For the text-containing cell, return its midpoint in [x, y] coordinate format. 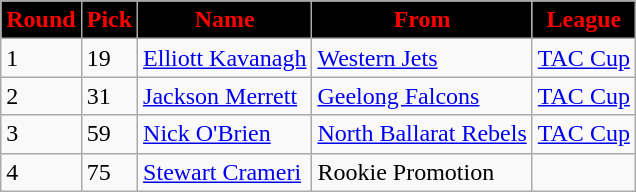
Jackson Merrett [225, 96]
Elliott Kavanagh [225, 58]
Pick [109, 20]
3 [41, 134]
Rookie Promotion [422, 172]
Western Jets [422, 58]
2 [41, 96]
1 [41, 58]
Round [41, 20]
League [584, 20]
59 [109, 134]
Stewart Crameri [225, 172]
North Ballarat Rebels [422, 134]
Name [225, 20]
75 [109, 172]
31 [109, 96]
From [422, 20]
Nick O'Brien [225, 134]
4 [41, 172]
Geelong Falcons [422, 96]
19 [109, 58]
